Extract the (x, y) coordinate from the center of the cell holding the provided text.  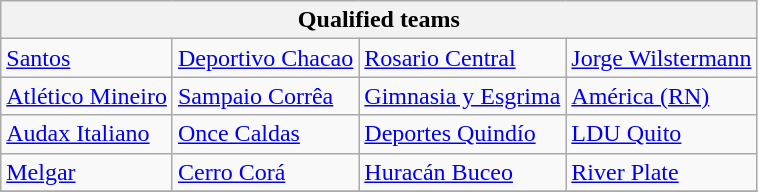
Melgar (87, 172)
Deportivo Chacao (265, 58)
Qualified teams (379, 20)
Jorge Wilstermann (662, 58)
Atlético Mineiro (87, 96)
Santos (87, 58)
Rosario Central (462, 58)
Once Caldas (265, 134)
América (RN) (662, 96)
Gimnasia y Esgrima (462, 96)
Deportes Quindío (462, 134)
Huracán Buceo (462, 172)
River Plate (662, 172)
Sampaio Corrêa (265, 96)
Audax Italiano (87, 134)
Cerro Corá (265, 172)
LDU Quito (662, 134)
